Output the (x, y) coordinate of the center of the cell containing the given text.  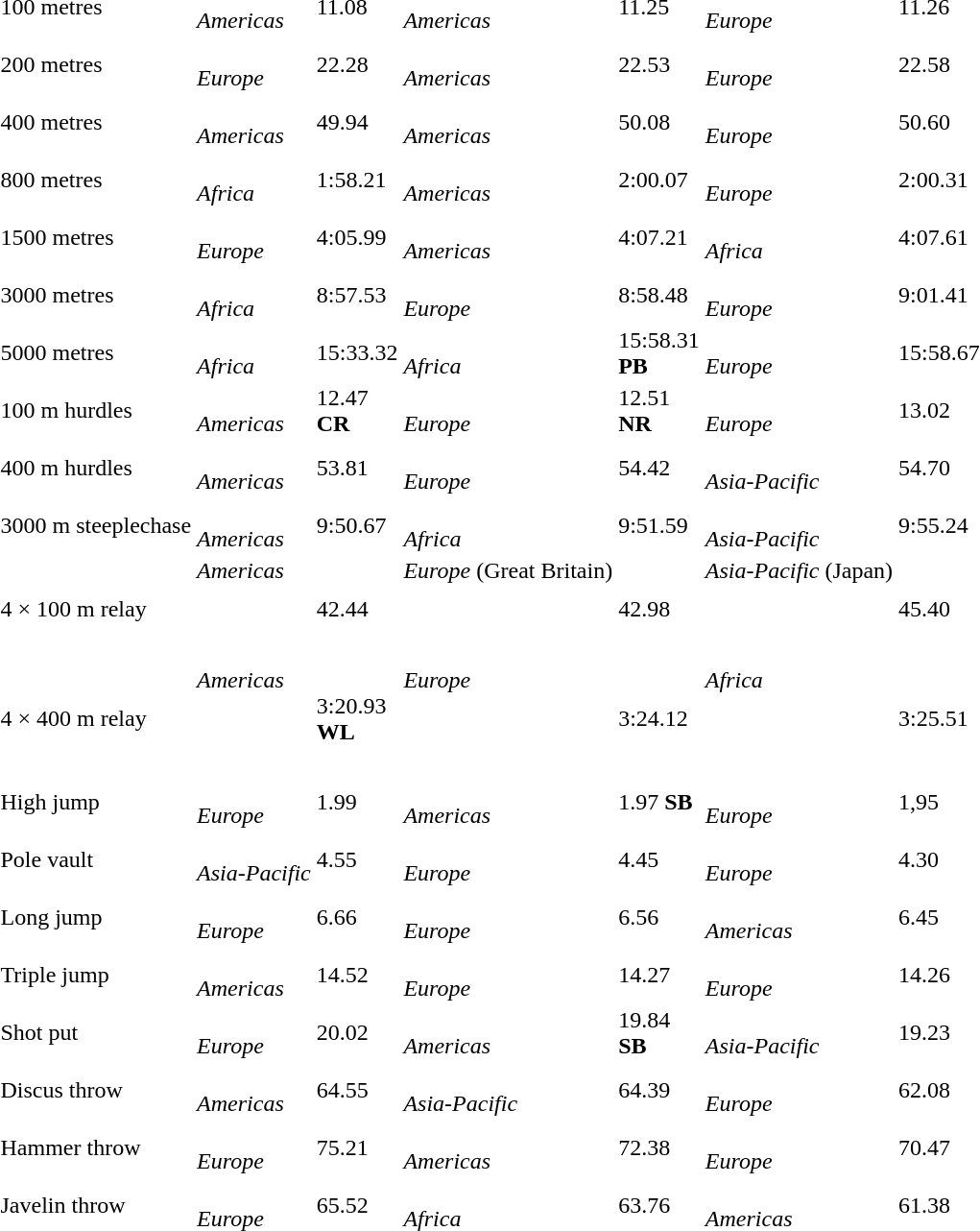
4:07.21 (659, 238)
22.28 (357, 65)
14.27 (659, 976)
1.97 SB (659, 803)
42.98 (659, 609)
Asia-Pacific (Japan) (799, 609)
54.42 (659, 469)
8:58.48 (659, 296)
3:20.93WL (357, 718)
14.52 (357, 976)
50.08 (659, 123)
64.39 (659, 1091)
6.56 (659, 918)
8:57.53 (357, 296)
72.38 (659, 1148)
12.51NR (659, 411)
15:33.32 (357, 353)
1.99 (357, 803)
20.02 (357, 1033)
42.44 (357, 609)
4.55 (357, 860)
15:58.31PB (659, 353)
6.66 (357, 918)
1:58.21 (357, 181)
3:24.12 (659, 718)
12.47CR (357, 411)
4.45 (659, 860)
9:51.59 (659, 526)
2:00.07 (659, 181)
Europe (Great Britain) (509, 609)
49.94 (357, 123)
4:05.99 (357, 238)
75.21 (357, 1148)
19.84SB (659, 1033)
64.55 (357, 1091)
22.53 (659, 65)
9:50.67 (357, 526)
53.81 (357, 469)
